Pinpoint the cell where the given text exists, returning its [X, Y] midpoint coordinate. 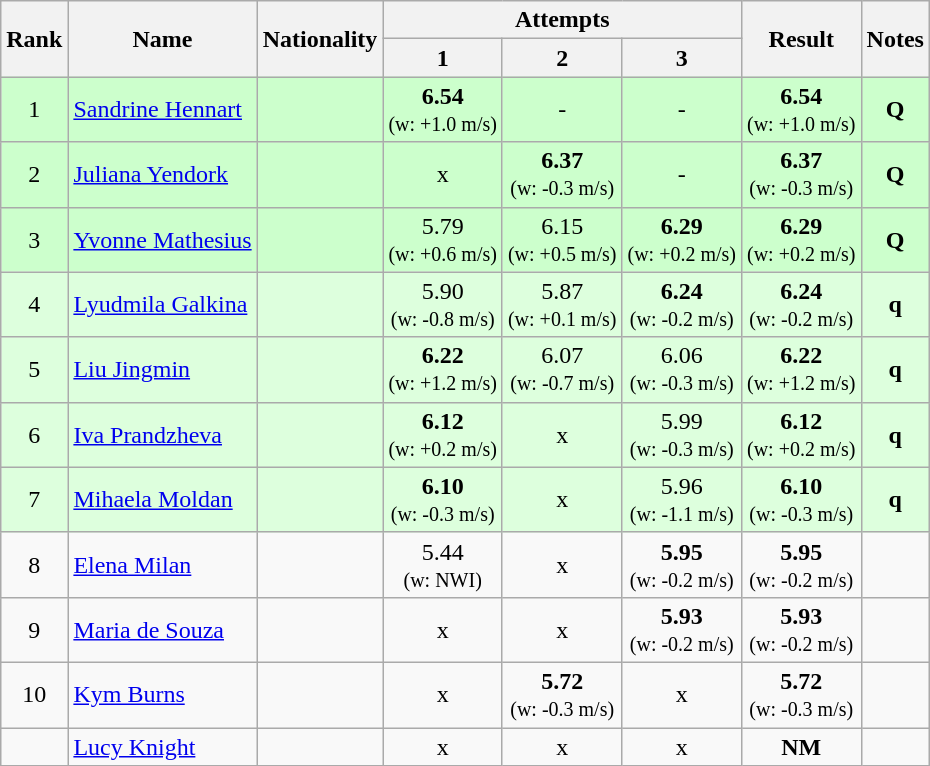
5.79(w: +0.6 m/s) [443, 240]
6.07(w: -0.7 m/s) [562, 370]
5.93 (w: -0.2 m/s) [801, 630]
Yvonne Mathesius [162, 240]
5.72(w: -0.3 m/s) [562, 694]
5.72 (w: -0.3 m/s) [801, 694]
Notes [895, 39]
5.95 (w: -0.2 m/s) [801, 564]
Kym Burns [162, 694]
5.44(w: NWI) [443, 564]
6.22(w: +1.2 m/s) [443, 370]
5 [34, 370]
Nationality [320, 39]
10 [34, 694]
Attempts [562, 20]
Juliana Yendork [162, 174]
6 [34, 434]
5.95(w: -0.2 m/s) [682, 564]
6.12 (w: +0.2 m/s) [801, 434]
Liu Jingmin [162, 370]
6.15(w: +0.5 m/s) [562, 240]
Rank [34, 39]
6.54(w: +1.0 m/s) [443, 110]
Elena Milan [162, 564]
5.87(w: +0.1 m/s) [562, 304]
5.96(w: -1.1 m/s) [682, 500]
6.37(w: -0.3 m/s) [562, 174]
6.24(w: -0.2 m/s) [682, 304]
NM [801, 747]
Lucy Knight [162, 747]
6.06(w: -0.3 m/s) [682, 370]
5.99(w: -0.3 m/s) [682, 434]
Result [801, 39]
6.10 (w: -0.3 m/s) [801, 500]
6.10(w: -0.3 m/s) [443, 500]
6.37 (w: -0.3 m/s) [801, 174]
7 [34, 500]
Iva Prandzheva [162, 434]
6.24 (w: -0.2 m/s) [801, 304]
5.90(w: -0.8 m/s) [443, 304]
6.22 (w: +1.2 m/s) [801, 370]
6.29 (w: +0.2 m/s) [801, 240]
5.93(w: -0.2 m/s) [682, 630]
9 [34, 630]
4 [34, 304]
Lyudmila Galkina [162, 304]
6.54 (w: +1.0 m/s) [801, 110]
8 [34, 564]
Mihaela Moldan [162, 500]
Maria de Souza [162, 630]
6.12(w: +0.2 m/s) [443, 434]
6.29(w: +0.2 m/s) [682, 240]
Sandrine Hennart [162, 110]
Name [162, 39]
